Find where the given text appears and provide that cell's center as (X, Y) coordinate. 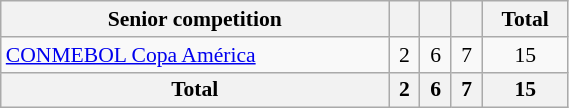
CONMEBOL Copa América (195, 55)
Senior competition (195, 19)
